From the cell containing the given text, extract its center point as [x, y] coordinate. 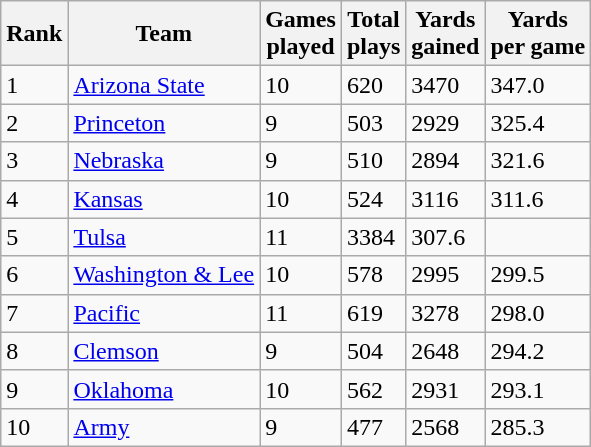
Nebraska [164, 161]
503 [373, 123]
347.0 [538, 85]
562 [373, 389]
3470 [446, 85]
3116 [446, 199]
Team [164, 34]
2931 [446, 389]
Oklahoma [164, 389]
578 [373, 275]
504 [373, 351]
299.5 [538, 275]
307.6 [446, 237]
Arizona State [164, 85]
6 [34, 275]
2929 [446, 123]
Totalplays [373, 34]
2894 [446, 161]
510 [373, 161]
8 [34, 351]
619 [373, 313]
5 [34, 237]
325.4 [538, 123]
Rank [34, 34]
298.0 [538, 313]
1 [34, 85]
2648 [446, 351]
293.1 [538, 389]
311.6 [538, 199]
Washington & Lee [164, 275]
3384 [373, 237]
3 [34, 161]
524 [373, 199]
Princeton [164, 123]
321.6 [538, 161]
294.2 [538, 351]
Kansas [164, 199]
620 [373, 85]
477 [373, 427]
Army [164, 427]
4 [34, 199]
285.3 [538, 427]
2995 [446, 275]
3278 [446, 313]
7 [34, 313]
Yardsper game [538, 34]
Pacific [164, 313]
2 [34, 123]
Gamesplayed [301, 34]
Tulsa [164, 237]
2568 [446, 427]
Yardsgained [446, 34]
Clemson [164, 351]
